Output the (x, y) coordinate of the center of the cell containing the given text.  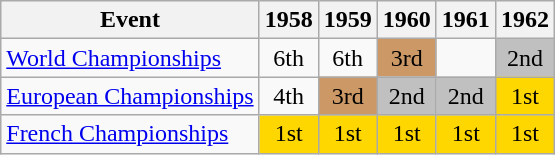
4th (288, 96)
Event (130, 20)
1962 (524, 20)
1958 (288, 20)
1961 (466, 20)
European Championships (130, 96)
World Championships (130, 58)
1960 (406, 20)
French Championships (130, 134)
1959 (348, 20)
